Pinpoint the cell where the given text exists, returning its (x, y) midpoint coordinate. 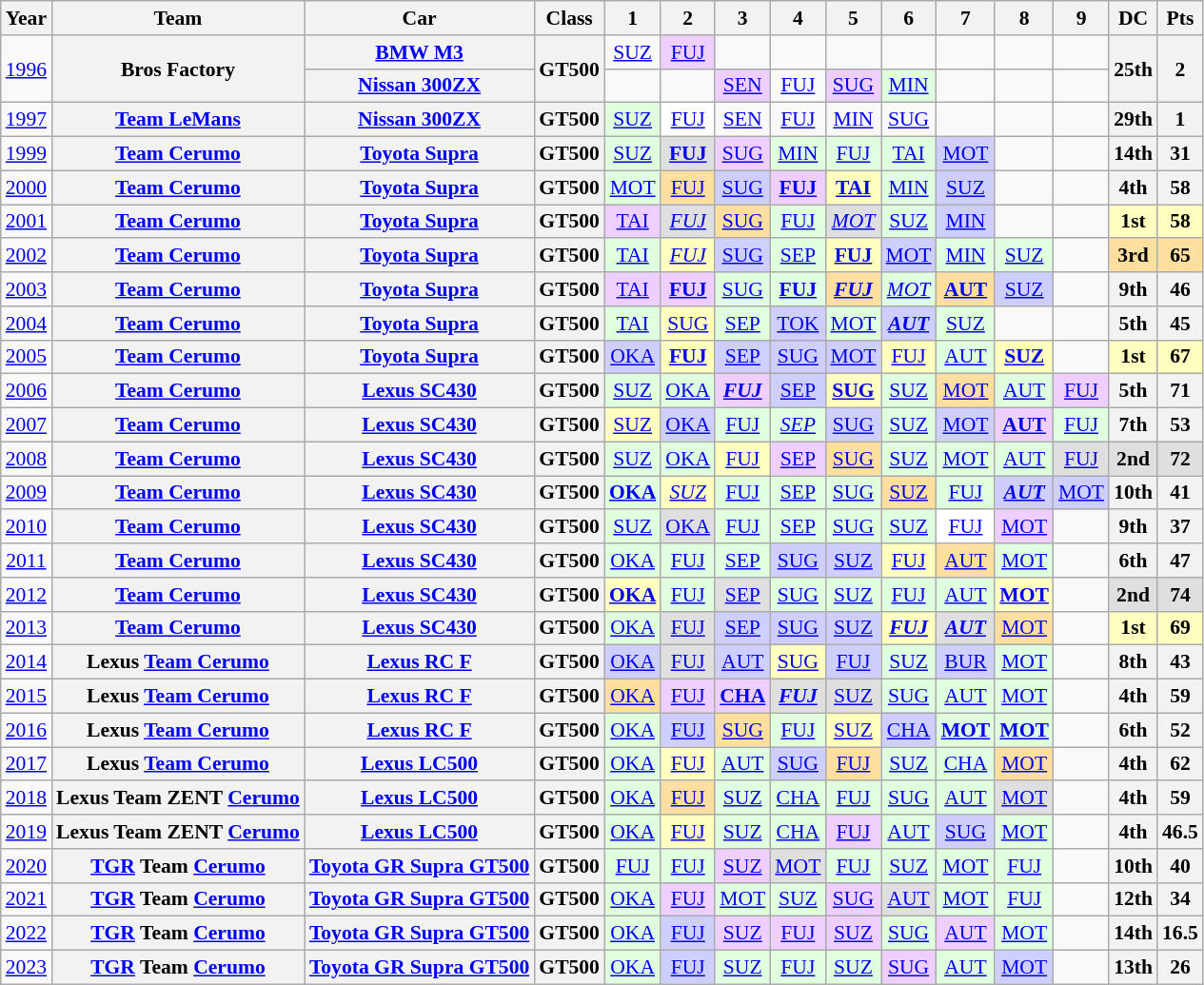
BUR (966, 662)
72 (1180, 459)
2005 (27, 357)
2014 (27, 662)
8th (1133, 662)
2001 (27, 222)
37 (1180, 527)
Bros Factory (178, 69)
DC (1133, 18)
2008 (27, 459)
46.5 (1180, 832)
2009 (27, 493)
2006 (27, 391)
2011 (27, 561)
74 (1180, 595)
40 (1180, 866)
6 (909, 18)
2002 (27, 256)
71 (1180, 391)
3rd (1133, 256)
TOK (798, 324)
Pts (1180, 18)
46 (1180, 289)
25th (1133, 69)
7th (1133, 425)
2020 (27, 866)
BMW M3 (419, 52)
Car (419, 18)
45 (1180, 324)
3 (742, 18)
2000 (27, 187)
47 (1180, 561)
Year (27, 18)
2016 (27, 730)
26 (1180, 968)
2019 (27, 832)
16.5 (1180, 934)
2012 (27, 595)
2022 (27, 934)
69 (1180, 628)
2017 (27, 764)
53 (1180, 425)
65 (1180, 256)
29th (1133, 120)
2007 (27, 425)
2010 (27, 527)
8 (1024, 18)
13th (1133, 968)
2021 (27, 899)
43 (1180, 662)
Class (569, 18)
2023 (27, 968)
4 (798, 18)
31 (1180, 154)
5 (853, 18)
52 (1180, 730)
9 (1081, 18)
1997 (27, 120)
41 (1180, 493)
7 (966, 18)
1996 (27, 69)
2003 (27, 289)
2018 (27, 798)
2004 (27, 324)
67 (1180, 357)
62 (1180, 764)
2015 (27, 697)
Team LeMans (178, 120)
Team (178, 18)
12th (1133, 899)
1999 (27, 154)
2013 (27, 628)
34 (1180, 899)
